Return (X, Y) of the center of cell containing provided text 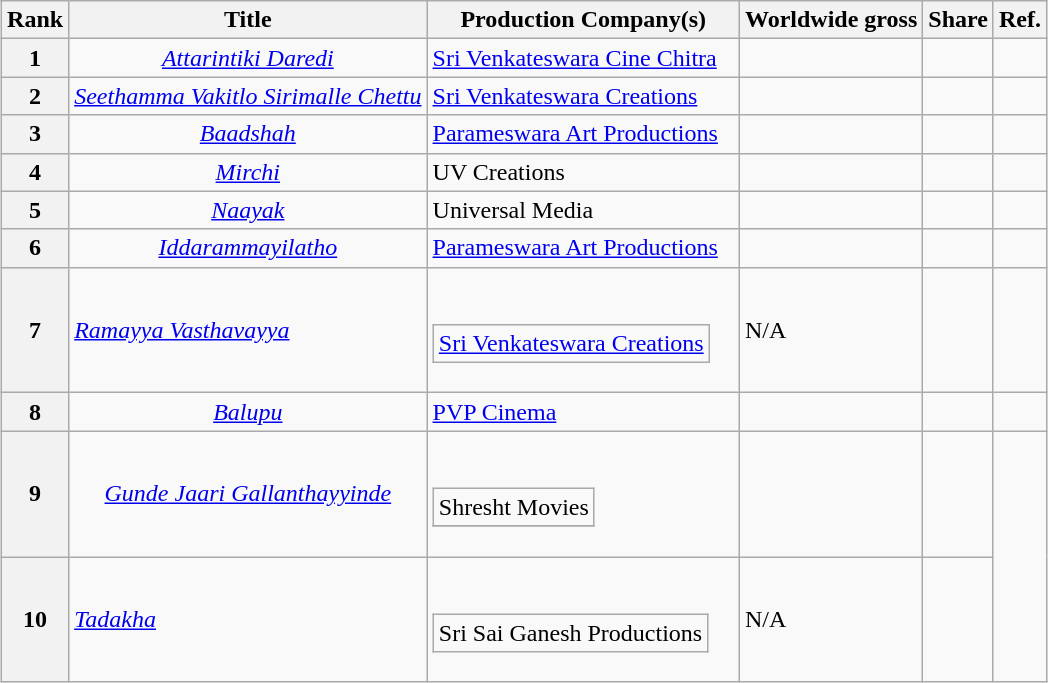
3 (36, 134)
Tadakha (248, 619)
1 (36, 58)
PVP Cinema (583, 412)
Naayak (248, 210)
Iddarammayilatho (248, 248)
Seethamma Vakitlo Sirimalle Chettu (248, 96)
Production Company(s) (583, 20)
8 (36, 412)
6 (36, 248)
UV Creations (583, 172)
4 (36, 172)
Baadshah (248, 134)
Ramayya Vasthavayya (248, 330)
5 (36, 210)
Worldwide gross (830, 20)
Sri Venkateswara Cine Chitra (583, 58)
Rank (36, 20)
10 (36, 619)
Balupu (248, 412)
Share (958, 20)
Universal Media (583, 210)
Title (248, 20)
Gunde Jaari Gallanthayyinde (248, 494)
Mirchi (248, 172)
9 (36, 494)
7 (36, 330)
Ref. (1020, 20)
Attarintiki Daredi (248, 58)
2 (36, 96)
